Find where the given text appears and provide that cell's center as (x, y) coordinate. 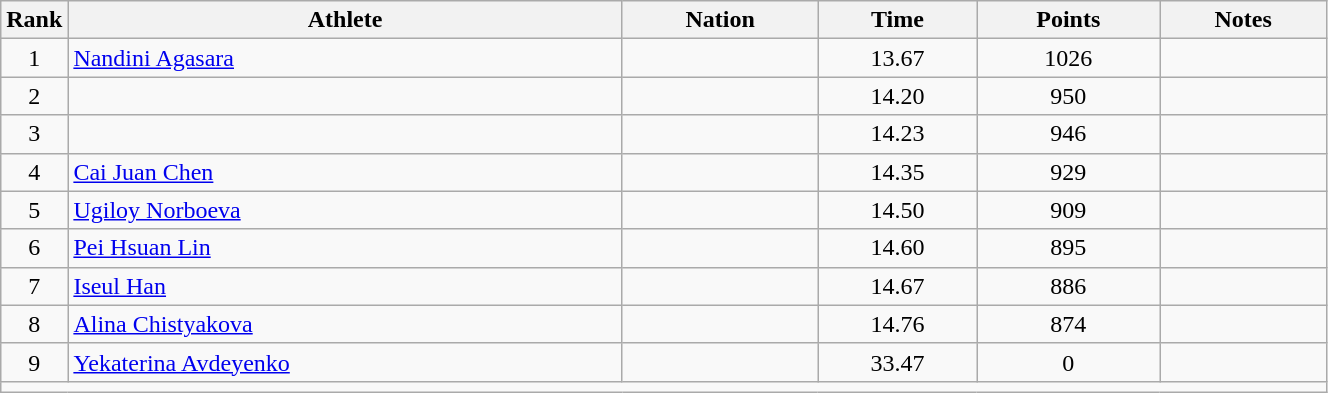
950 (1068, 96)
6 (34, 248)
2 (34, 96)
Cai Juan Chen (345, 172)
Iseul Han (345, 286)
Alina Chistyakova (345, 324)
Athlete (345, 20)
Nandini Agasara (345, 58)
Rank (34, 20)
Ugiloy Norboeva (345, 210)
7 (34, 286)
Time (898, 20)
Points (1068, 20)
14.35 (898, 172)
1026 (1068, 58)
Pei Hsuan Lin (345, 248)
0 (1068, 362)
895 (1068, 248)
14.20 (898, 96)
Notes (1244, 20)
5 (34, 210)
8 (34, 324)
33.47 (898, 362)
946 (1068, 134)
Nation (720, 20)
14.67 (898, 286)
14.23 (898, 134)
874 (1068, 324)
4 (34, 172)
Yekaterina Avdeyenko (345, 362)
1 (34, 58)
909 (1068, 210)
9 (34, 362)
14.76 (898, 324)
14.50 (898, 210)
3 (34, 134)
929 (1068, 172)
13.67 (898, 58)
886 (1068, 286)
14.60 (898, 248)
